From the cell containing the given text, extract its center point as [x, y] coordinate. 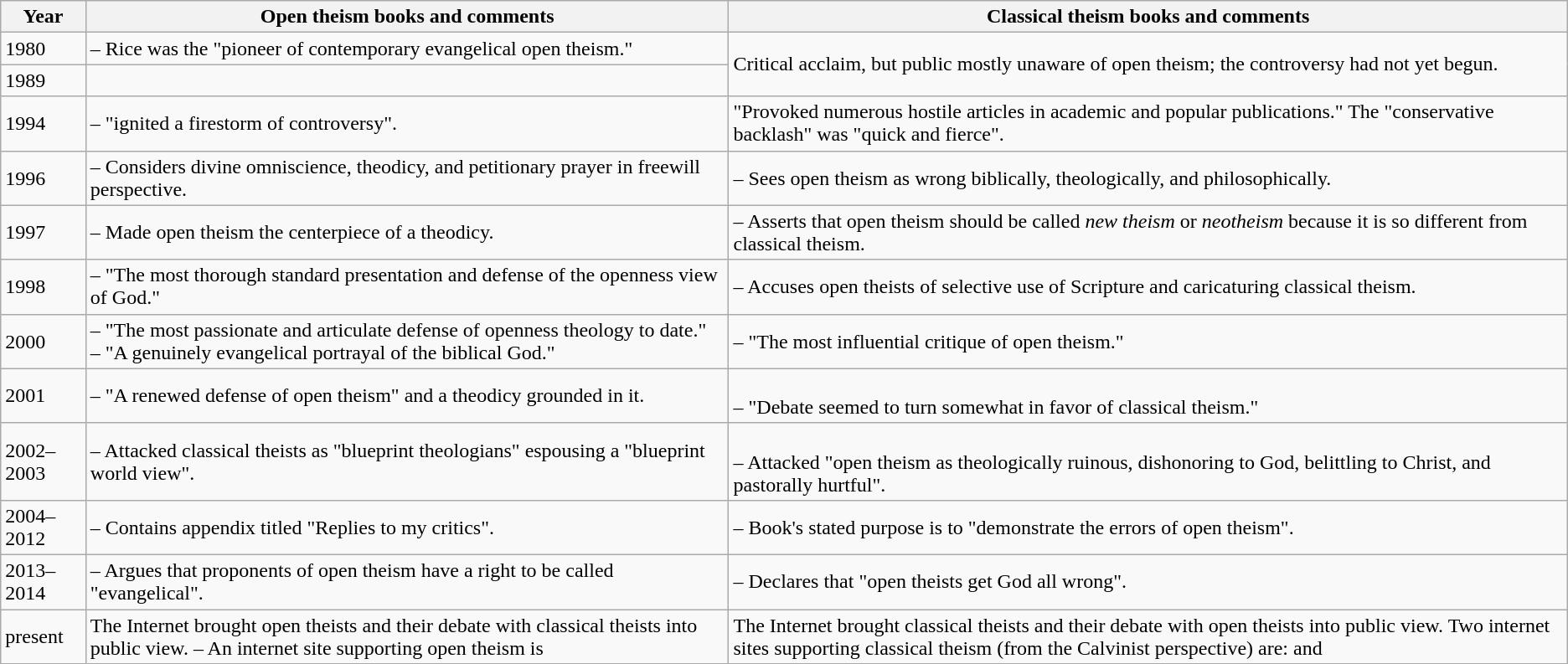
Classical theism books and comments [1148, 17]
– "The most thorough standard presentation and defense of the openness view of God." [407, 286]
2013–2014 [44, 581]
1980 [44, 49]
– Made open theism the centerpiece of a theodicy. [407, 233]
Critical acclaim, but public mostly unaware of open theism; the controversy had not yet begun. [1148, 64]
– Accuses open theists of selective use of Scripture and caricaturing classical theism. [1148, 286]
– Contains appendix titled "Replies to my critics". [407, 528]
1998 [44, 286]
– "Debate seemed to turn somewhat in favor of classical theism." [1148, 395]
– Argues that proponents of open theism have a right to be called "evangelical". [407, 581]
1996 [44, 178]
– "The most passionate and articulate defense of openness theology to date." – "A genuinely evangelical portrayal of the biblical God." [407, 342]
– Asserts that open theism should be called new theism or neotheism because it is so different from classical theism. [1148, 233]
2000 [44, 342]
Year [44, 17]
– "A renewed defense of open theism" and a theodicy grounded in it. [407, 395]
– Considers divine omniscience, theodicy, and petitionary prayer in freewill perspective. [407, 178]
The Internet brought open theists and their debate with classical theists into public view. – An internet site supporting open theism is [407, 636]
– "ignited a firestorm of controversy". [407, 124]
– Attacked classical theists as "blueprint theologians" espousing a "blueprint world view". [407, 461]
1994 [44, 124]
"Provoked numerous hostile articles in academic and popular publications." The "conservative backlash" was "quick and fierce". [1148, 124]
– Attacked "open theism as theologically ruinous, dishonoring to God, belittling to Christ, and pastorally hurtful". [1148, 461]
Open theism books and comments [407, 17]
– Declares that "open theists get God all wrong". [1148, 581]
2002–2003 [44, 461]
2001 [44, 395]
present [44, 636]
– Book's stated purpose is to "demonstrate the errors of open theism". [1148, 528]
2004–2012 [44, 528]
1989 [44, 80]
1997 [44, 233]
– Sees open theism as wrong biblically, theologically, and philosophically. [1148, 178]
– "The most influential critique of open theism." [1148, 342]
– Rice was the "pioneer of contemporary evangelical open theism." [407, 49]
